Search for the cell housing the specified text and yield its [x, y] center coordinate. 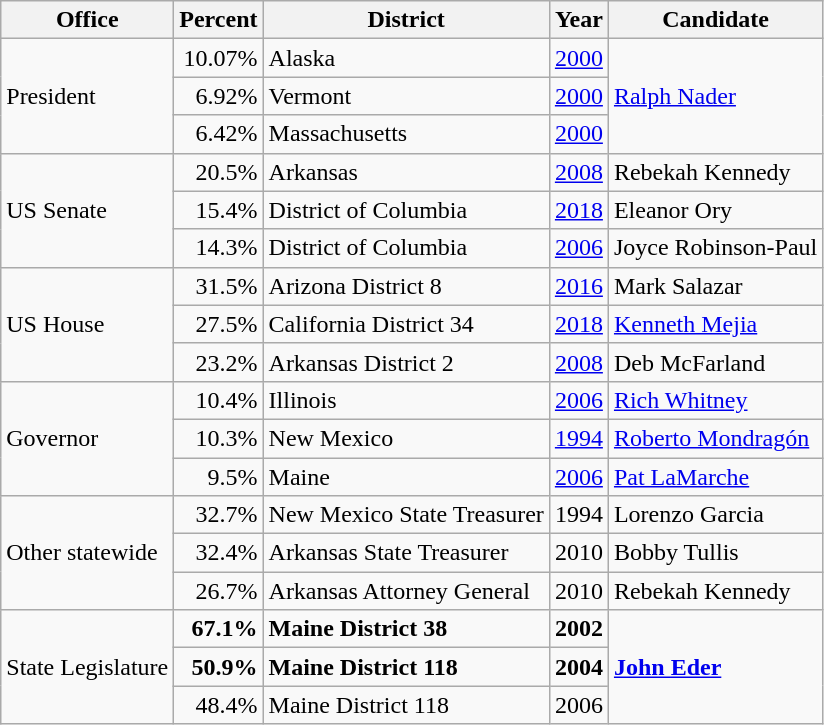
2002 [578, 629]
US House [88, 324]
26.7% [218, 591]
Arkansas Attorney General [406, 591]
Joyce Robinson-Paul [715, 248]
California District 34 [406, 324]
32.4% [218, 553]
Arkansas District 2 [406, 362]
9.5% [218, 477]
District [406, 20]
President [88, 96]
Vermont [406, 96]
Percent [218, 20]
Maine [406, 477]
Maine District 38 [406, 629]
Rich Whitney [715, 400]
10.3% [218, 438]
US Senate [88, 210]
Governor [88, 438]
10.07% [218, 58]
27.5% [218, 324]
Arkansas [406, 172]
31.5% [218, 286]
6.92% [218, 96]
2004 [578, 667]
Mark Salazar [715, 286]
2016 [578, 286]
Massachusetts [406, 134]
50.9% [218, 667]
Ralph Nader [715, 96]
Illinois [406, 400]
10.4% [218, 400]
Deb McFarland [715, 362]
14.3% [218, 248]
Lorenzo Garcia [715, 515]
Eleanor Ory [715, 210]
Bobby Tullis [715, 553]
Kenneth Mejia [715, 324]
New Mexico [406, 438]
Arkansas State Treasurer [406, 553]
Roberto Mondragón [715, 438]
48.4% [218, 705]
Year [578, 20]
23.2% [218, 362]
Candidate [715, 20]
15.4% [218, 210]
New Mexico State Treasurer [406, 515]
32.7% [218, 515]
Office [88, 20]
20.5% [218, 172]
Pat LaMarche [715, 477]
67.1% [218, 629]
6.42% [218, 134]
Other statewide [88, 553]
Alaska [406, 58]
John Eder [715, 667]
Arizona District 8 [406, 286]
State Legislature [88, 667]
